From the cell containing the given text, extract its center point as [x, y] coordinate. 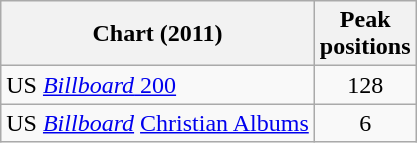
Chart (2011) [158, 34]
US Billboard 200 [158, 85]
Peakpositions [365, 34]
6 [365, 123]
US Billboard Christian Albums [158, 123]
128 [365, 85]
